Pinpoint the cell where the given text exists, returning its [X, Y] midpoint coordinate. 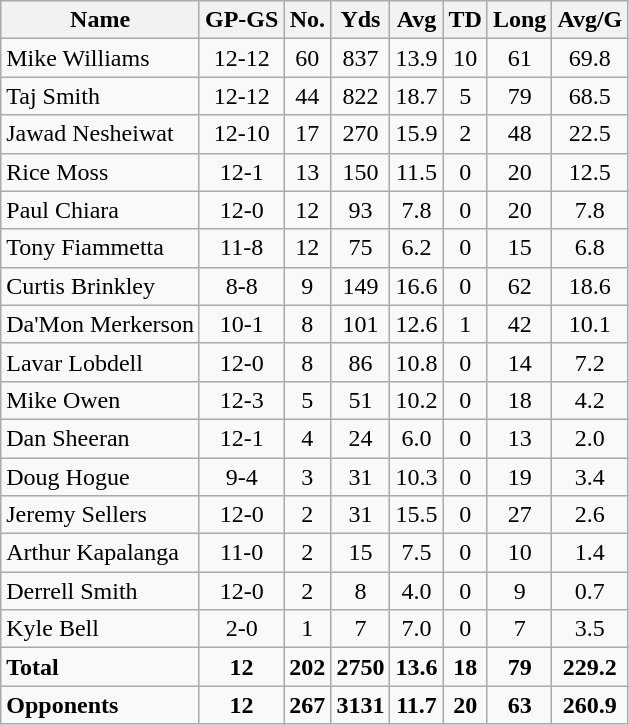
Taj Smith [100, 96]
Rice Moss [100, 172]
2.0 [590, 438]
22.5 [590, 134]
61 [519, 58]
63 [519, 705]
Arthur Kapalanga [100, 553]
6.8 [590, 248]
Total [100, 667]
Paul Chiara [100, 210]
Jeremy Sellers [100, 515]
Name [100, 20]
Doug Hogue [100, 477]
2-0 [241, 629]
229.2 [590, 667]
15.5 [416, 515]
24 [360, 438]
3 [308, 477]
14 [519, 362]
Avg/G [590, 20]
7.0 [416, 629]
2750 [360, 667]
202 [308, 667]
18.7 [416, 96]
270 [360, 134]
0.7 [590, 591]
10-1 [241, 324]
Yds [360, 20]
44 [308, 96]
27 [519, 515]
11.5 [416, 172]
Opponents [100, 705]
68.5 [590, 96]
6.2 [416, 248]
19 [519, 477]
Tony Fiammetta [100, 248]
4 [308, 438]
6.0 [416, 438]
3131 [360, 705]
1.4 [590, 553]
7.5 [416, 553]
Derrell Smith [100, 591]
62 [519, 286]
837 [360, 58]
10.2 [416, 400]
4.2 [590, 400]
Da'Mon Merkerson [100, 324]
10.3 [416, 477]
267 [308, 705]
3.4 [590, 477]
51 [360, 400]
Mike Williams [100, 58]
101 [360, 324]
12.6 [416, 324]
48 [519, 134]
42 [519, 324]
Dan Sheeran [100, 438]
69.8 [590, 58]
Mike Owen [100, 400]
12-3 [241, 400]
149 [360, 286]
822 [360, 96]
Long [519, 20]
Jawad Nesheiwat [100, 134]
2.6 [590, 515]
12-10 [241, 134]
260.9 [590, 705]
GP-GS [241, 20]
7.2 [590, 362]
86 [360, 362]
93 [360, 210]
17 [308, 134]
16.6 [416, 286]
13.6 [416, 667]
13.9 [416, 58]
TD [465, 20]
8-8 [241, 286]
9-4 [241, 477]
60 [308, 58]
75 [360, 248]
11.7 [416, 705]
10.1 [590, 324]
Kyle Bell [100, 629]
Curtis Brinkley [100, 286]
Lavar Lobdell [100, 362]
Avg [416, 20]
18.6 [590, 286]
4.0 [416, 591]
No. [308, 20]
11-0 [241, 553]
150 [360, 172]
15.9 [416, 134]
12.5 [590, 172]
3.5 [590, 629]
11-8 [241, 248]
10.8 [416, 362]
